Detect which cell encompasses the target text, then output its (X, Y) center coordinate. 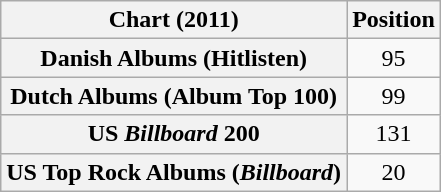
US Top Rock Albums (Billboard) (174, 172)
95 (394, 58)
Position (394, 20)
20 (394, 172)
US Billboard 200 (174, 134)
99 (394, 96)
Danish Albums (Hitlisten) (174, 58)
Dutch Albums (Album Top 100) (174, 96)
Chart (2011) (174, 20)
131 (394, 134)
